Pinpoint the cell where the given text exists, returning its (x, y) midpoint coordinate. 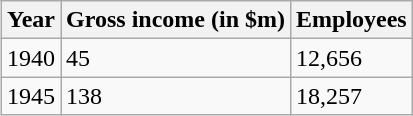
1945 (32, 96)
45 (176, 58)
Year (32, 20)
138 (176, 96)
Gross income (in $m) (176, 20)
1940 (32, 58)
Employees (352, 20)
18,257 (352, 96)
12,656 (352, 58)
